Find where the given text appears and provide that cell's center as (X, Y) coordinate. 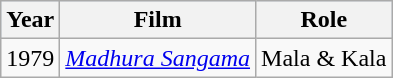
Year (30, 20)
Madhura Sangama (158, 58)
Mala & Kala (324, 58)
Film (158, 20)
1979 (30, 58)
Role (324, 20)
